Determine the (X, Y) coordinate at the center of the cell enclosing the given text.  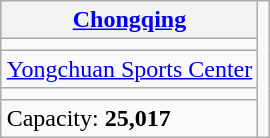
Yongchuan Sports Center (130, 69)
Capacity: 25,017 (130, 118)
Chongqing (130, 20)
